Capture the cell that displays the provided text and extract its (x, y) central coordinate. 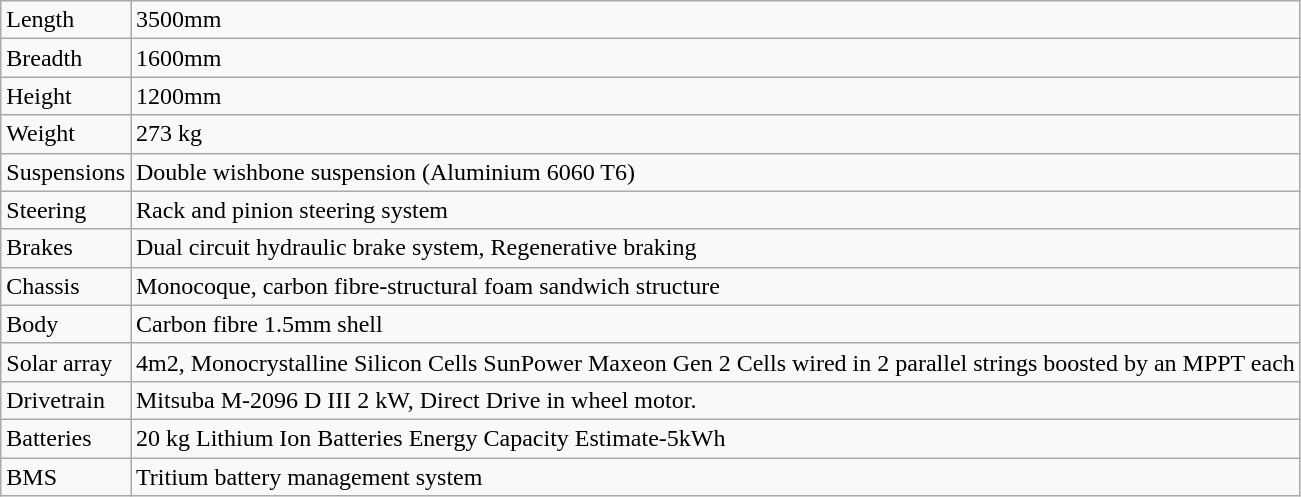
Brakes (66, 248)
Length (66, 20)
Rack and pinion steering system (715, 210)
Mitsuba M-2096 D III 2 kW, Direct Drive in wheel motor. (715, 400)
Batteries (66, 438)
4m2, Monocrystalline Silicon Cells SunPower Maxeon Gen 2 Cells wired in 2 parallel strings boosted by an MPPT each (715, 362)
20 kg Lithium Ion Batteries Energy Capacity Estimate-5kWh (715, 438)
3500mm (715, 20)
Breadth (66, 58)
Weight (66, 134)
Suspensions (66, 172)
Body (66, 324)
Monocoque, carbon fibre-structural foam sandwich structure (715, 286)
Height (66, 96)
Steering (66, 210)
Drivetrain (66, 400)
Dual circuit hydraulic brake system, Regenerative braking (715, 248)
Tritium battery management system (715, 477)
Chassis (66, 286)
Double wishbone suspension (Aluminium 6060 T6) (715, 172)
Solar array (66, 362)
BMS (66, 477)
273 kg (715, 134)
1600mm (715, 58)
Carbon fibre 1.5mm shell (715, 324)
1200mm (715, 96)
